Return (x, y) of the center of cell containing provided text 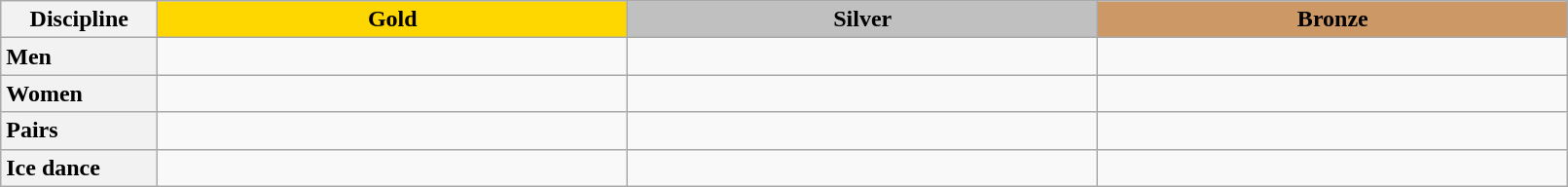
Pairs (80, 131)
Gold (393, 19)
Ice dance (80, 168)
Women (80, 93)
Silver (862, 19)
Discipline (80, 19)
Men (80, 56)
Bronze (1333, 19)
